Find where the given text appears and provide that cell's center as [x, y] coordinate. 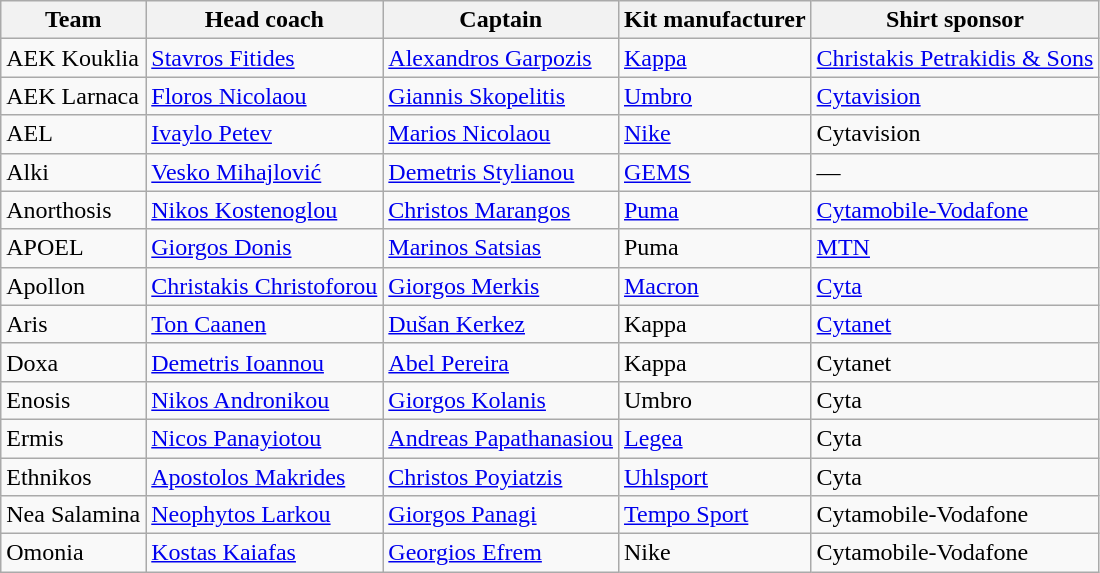
Demetris Stylianou [501, 172]
Team [74, 20]
Georgios Efrem [501, 553]
Aris [74, 324]
— [955, 172]
Vesko Mihajlović [264, 172]
Doxa [74, 362]
Head coach [264, 20]
Apollon [74, 286]
Christos Poyiatzis [501, 477]
Giannis Skopelitis [501, 96]
Dušan Kerkez [501, 324]
Ton Caanen [264, 324]
Enosis [74, 400]
Uhlsport [714, 477]
Omonia [74, 553]
Neophytos Larkou [264, 515]
Kit manufacturer [714, 20]
Alexandros Garpozis [501, 58]
APOEL [74, 248]
Anorthosis [74, 210]
Captain [501, 20]
GEMS [714, 172]
Giorgos Kolanis [501, 400]
Nikos Kostenoglou [264, 210]
Nicos Panayiotou [264, 438]
Giorgos Donis [264, 248]
Marinos Satsias [501, 248]
Stavros Fitides [264, 58]
Floros Nicolaou [264, 96]
Ethnikos [74, 477]
Ermis [74, 438]
Apostolos Makrides [264, 477]
Alki [74, 172]
Giorgos Panagi [501, 515]
Christos Marangos [501, 210]
AEK Larnaca [74, 96]
Ivaylo Petev [264, 134]
Kostas Kaiafas [264, 553]
Giorgos Merkis [501, 286]
Christakis Christoforou [264, 286]
Macron [714, 286]
Tempo Sport [714, 515]
Abel Pereira [501, 362]
MTN [955, 248]
Andreas Papathanasiou [501, 438]
AEK Kouklia [74, 58]
Legea [714, 438]
Christakis Petrakidis & Sons [955, 58]
Demetris Ioannou [264, 362]
Marios Nicolaou [501, 134]
AEL [74, 134]
Shirt sponsor [955, 20]
Nikos Andronikou [264, 400]
Nea Salamina [74, 515]
